For the text-containing cell, return its midpoint in [x, y] coordinate format. 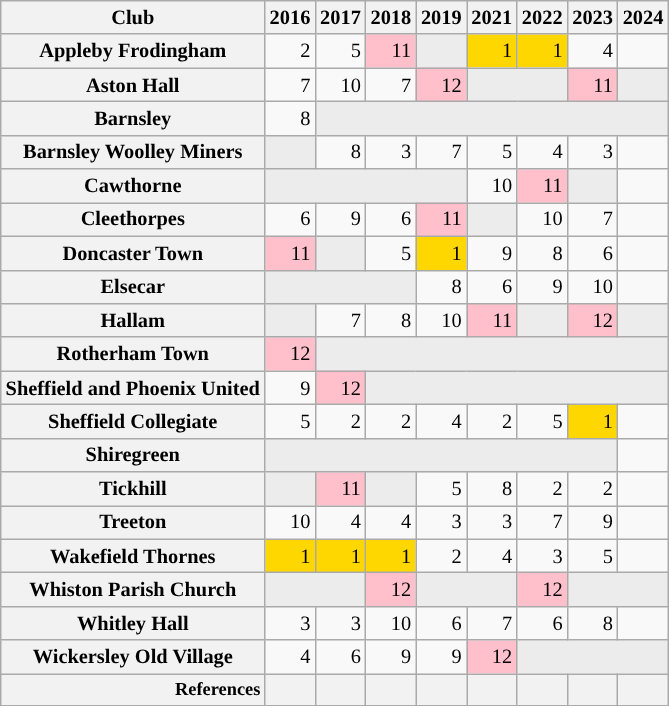
Treeton [133, 522]
Cleethorpes [133, 219]
Whiston Parish Church [133, 589]
References [133, 688]
Aston Hall [133, 85]
2023 [592, 17]
2022 [542, 17]
Cawthorne [133, 186]
Doncaster Town [133, 253]
Elsecar [133, 287]
Wakefield Thornes [133, 556]
2016 [290, 17]
Appleby Frodingham [133, 51]
Barnsley [133, 118]
Club [133, 17]
2018 [391, 17]
Hallam [133, 320]
Sheffield and Phoenix United [133, 388]
Barnsley Woolley Miners [133, 152]
Whitley Hall [133, 623]
Shiregreen [133, 455]
2021 [492, 17]
2024 [643, 17]
Wickersley Old Village [133, 657]
Rotherham Town [133, 354]
2017 [340, 17]
2019 [441, 17]
Sheffield Collegiate [133, 421]
Tickhill [133, 489]
